Identify which cell holds the provided text, then report its (x, y) central coordinate. 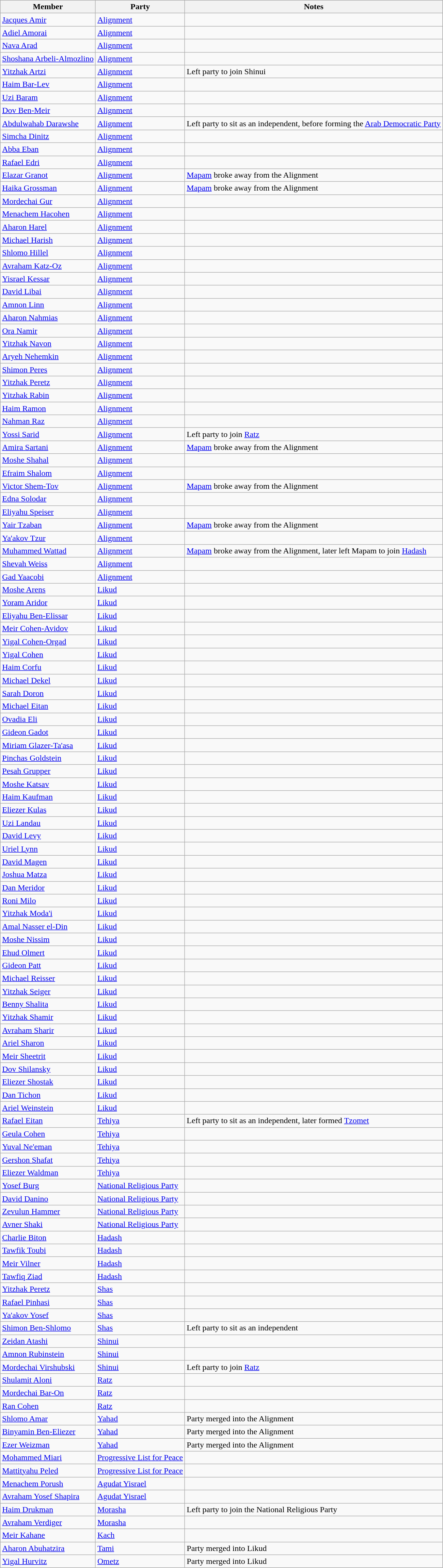
Tawfiq Ziad (48, 1276)
Mordechai Virshubski (48, 1367)
Left party to sit as an independent (314, 1328)
Yitzhak Seiger (48, 991)
Yuval Ne'eman (48, 1147)
Shimon Ben-Shlomo (48, 1328)
Abdulwahab Darawshe (48, 123)
Zevulun Hammer (48, 1212)
Haika Grossman (48, 188)
Left party to join Shinui (314, 71)
Yigal Hurvitz (48, 1561)
Amnon Linn (48, 305)
Avraham Sharir (48, 1030)
Eliyahu Ben-Elissar (48, 616)
Shoshana Arbeli-Almozlino (48, 59)
Avraham Yosef Shapira (48, 1497)
Michael Eitan (48, 706)
Uzi Landau (48, 823)
Simcha Dinitz (48, 136)
Rafael Eitan (48, 1121)
David Libai (48, 292)
Aryeh Nehemkin (48, 356)
Mapam broke away from the Alignment, later left Mapam to join Hadash (314, 551)
Yitzhak Navon (48, 343)
Mattityahu Peled (48, 1471)
Eliezer Shostak (48, 1082)
Meir Sheetrit (48, 1056)
Menachem Hacohen (48, 214)
Moshe Arens (48, 590)
Miriam Glazer-Ta'asa (48, 745)
Jacques Amir (48, 20)
Haim Bar-Lev (48, 84)
Moshe Katsav (48, 784)
Yitzhak Moda'i (48, 914)
Eliezer Kulas (48, 810)
Nahman Raz (48, 421)
Michael Harish (48, 240)
Gad Yaacobi (48, 577)
Yigal Cohen (48, 654)
Dan Tichon (48, 1095)
Dov Ben-Meir (48, 110)
Avraham Verdiger (48, 1522)
Victor Shem-Tov (48, 486)
David Magen (48, 862)
Shulamit Aloni (48, 1380)
Notes (314, 7)
Gershon Shafat (48, 1160)
Left party to sit as an independent, before forming the Arab Democratic Party (314, 123)
Amnon Rubinstein (48, 1354)
Joshua Matza (48, 875)
Abba Eban (48, 149)
Meir Kahane (48, 1535)
Elazar Granot (48, 175)
Yitzhak Shamir (48, 1017)
Ezer Weizman (48, 1445)
Dan Meridor (48, 888)
Aharon Nahmias (48, 318)
Mordechai Gur (48, 201)
David Levy (48, 836)
Left party to join the National Religious Party (314, 1509)
Haim Ramon (48, 408)
Binyamin Ben-Eliezer (48, 1432)
Rafael Edri (48, 162)
Moshe Nissim (48, 939)
Gideon Patt (48, 965)
Ometz (140, 1561)
Shlomo Hillel (48, 253)
Uriel Lynn (48, 849)
Roni Milo (48, 901)
Ariel Sharon (48, 1043)
Pinchas Goldstein (48, 758)
Dov Shilansky (48, 1069)
Rafael Pinhasi (48, 1302)
Ya'akov Yosef (48, 1315)
Sarah Doron (48, 693)
Moshe Shahal (48, 460)
Eliezer Waldman (48, 1173)
Mordechai Bar-On (48, 1393)
Ariel Weinstein (48, 1108)
Yisrael Kessar (48, 279)
Haim Kaufman (48, 797)
Shevah Weiss (48, 564)
Haim Corfu (48, 667)
Ya'akov Tzur (48, 538)
Amira Sartani (48, 447)
Michael Dekel (48, 680)
Muhammed Wattad (48, 551)
Pesah Grupper (48, 771)
Aharon Harel (48, 227)
Nava Arad (48, 46)
Yair Tzaban (48, 525)
Haim Drukman (48, 1509)
Aharon Abuhatzira (48, 1548)
Yitzhak Rabin (48, 395)
Uzi Baram (48, 97)
Menachem Porush (48, 1484)
Adiel Amorai (48, 33)
Ovadia Eli (48, 719)
Left party to sit as an independent, later formed Tzomet (314, 1121)
Geula Cohen (48, 1134)
Ehud Olmert (48, 952)
Charlie Biton (48, 1238)
Gideon Gadot (48, 732)
Member (48, 7)
Efraim Shalom (48, 473)
Avner Shaki (48, 1225)
Ran Cohen (48, 1406)
Michael Reisser (48, 978)
Zeidan Atashi (48, 1341)
David Danino (48, 1198)
Ora Namir (48, 330)
Party (140, 7)
Amal Nasser el-Din (48, 926)
Yoram Aridor (48, 603)
Meir Vilner (48, 1263)
Shlomo Amar (48, 1419)
Shimon Peres (48, 369)
Yossi Sarid (48, 434)
Benny Shalita (48, 1004)
Tawfik Toubi (48, 1250)
Yigal Cohen-Orgad (48, 642)
Yitzhak Artzi (48, 71)
Meir Cohen-Avidov (48, 629)
Kach (140, 1535)
Yosef Burg (48, 1185)
Eliyahu Speiser (48, 512)
Tami (140, 1548)
Mohammed Miari (48, 1458)
Avraham Katz-Oz (48, 266)
Edna Solodar (48, 499)
